Extract the [x, y] coordinate from the center of the cell holding the provided text.  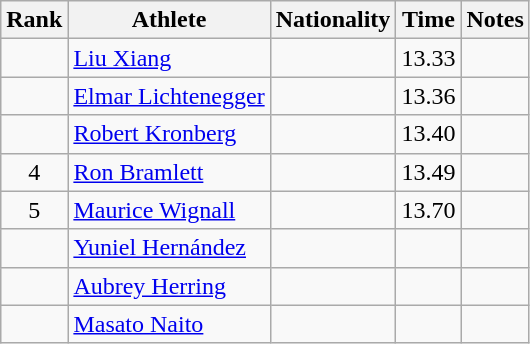
Robert Kronberg [169, 134]
Elmar Lichtenegger [169, 96]
Aubrey Herring [169, 286]
Notes [495, 20]
Liu Xiang [169, 58]
13.49 [428, 172]
13.36 [428, 96]
5 [34, 210]
Yuniel Hernández [169, 248]
4 [34, 172]
13.70 [428, 210]
Nationality [333, 20]
Rank [34, 20]
Maurice Wignall [169, 210]
13.40 [428, 134]
Time [428, 20]
Athlete [169, 20]
Ron Bramlett [169, 172]
Masato Naito [169, 324]
13.33 [428, 58]
